Provide the (X, Y) coordinate of the cell's center where the given text is located.  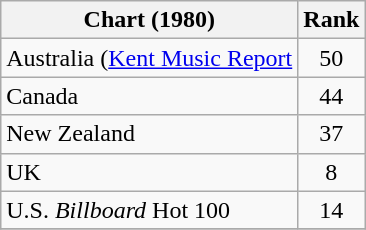
8 (332, 172)
Australia (Kent Music Report (150, 58)
Chart (1980) (150, 20)
37 (332, 134)
New Zealand (150, 134)
Canada (150, 96)
14 (332, 210)
50 (332, 58)
U.S. Billboard Hot 100 (150, 210)
44 (332, 96)
UK (150, 172)
Rank (332, 20)
